Provide the (X, Y) coordinate of the cell's center where the given text is located.  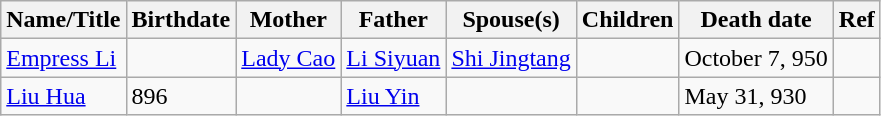
Spouse(s) (511, 20)
Lady Cao (288, 58)
Birthdate (181, 20)
Shi Jingtang (511, 58)
Empress Li (64, 58)
896 (181, 96)
Death date (756, 20)
Liu Yin (394, 96)
Li Siyuan (394, 58)
October 7, 950 (756, 58)
Children (628, 20)
Ref (856, 20)
Mother (288, 20)
Liu Hua (64, 96)
May 31, 930 (756, 96)
Name/Title (64, 20)
Father (394, 20)
